Identify which cell holds the provided text, then report its (X, Y) central coordinate. 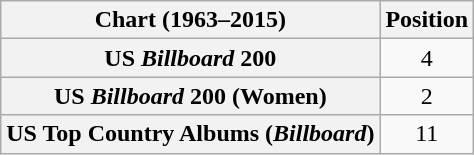
Chart (1963–2015) (190, 20)
US Billboard 200 (190, 58)
US Top Country Albums (Billboard) (190, 134)
US Billboard 200 (Women) (190, 96)
11 (427, 134)
Position (427, 20)
2 (427, 96)
4 (427, 58)
